Search for the cell housing the specified text and yield its [x, y] center coordinate. 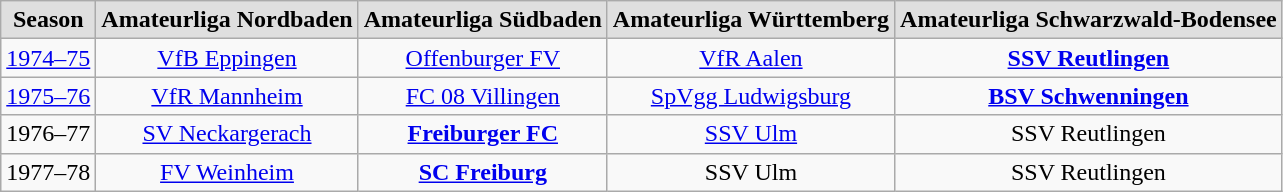
VfB Eppingen [227, 58]
Amateurliga Nordbaden [227, 20]
VfR Aalen [750, 58]
SpVgg Ludwigsburg [750, 96]
Offenburger FV [482, 58]
Amateurliga Württemberg [750, 20]
1974–75 [48, 58]
SV Neckargerach [227, 134]
SC Freiburg [482, 172]
Freiburger FC [482, 134]
1976–77 [48, 134]
Amateurliga Schwarzwald-Bodensee [1089, 20]
VfR Mannheim [227, 96]
FC 08 Villingen [482, 96]
BSV Schwenningen [1089, 96]
1977–78 [48, 172]
Season [48, 20]
Amateurliga Südbaden [482, 20]
1975–76 [48, 96]
FV Weinheim [227, 172]
